Pinpoint the cell where the given text exists, returning its [x, y] midpoint coordinate. 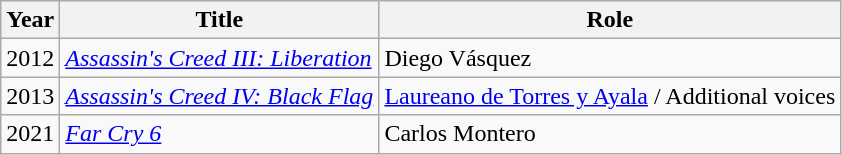
2013 [30, 96]
Year [30, 20]
2021 [30, 134]
Assassin's Creed III: Liberation [220, 58]
2012 [30, 58]
Title [220, 20]
Far Cry 6 [220, 134]
Laureano de Torres y Ayala / Additional voices [610, 96]
Role [610, 20]
Assassin's Creed IV: Black Flag [220, 96]
Carlos Montero [610, 134]
Diego Vásquez [610, 58]
